Determine the [X, Y] coordinate at the center of the cell enclosing the given text.  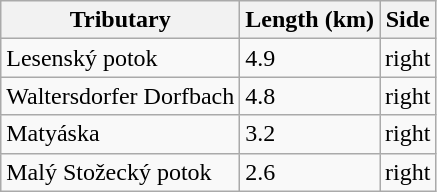
Lesenský potok [120, 58]
Side [408, 20]
4.9 [310, 58]
Tributary [120, 20]
4.8 [310, 96]
Waltersdorfer Dorfbach [120, 96]
Matyáska [120, 134]
Length (km) [310, 20]
Malý Stožecký potok [120, 172]
2.6 [310, 172]
3.2 [310, 134]
